Determine the [X, Y] coordinate at the center of the cell enclosing the given text.  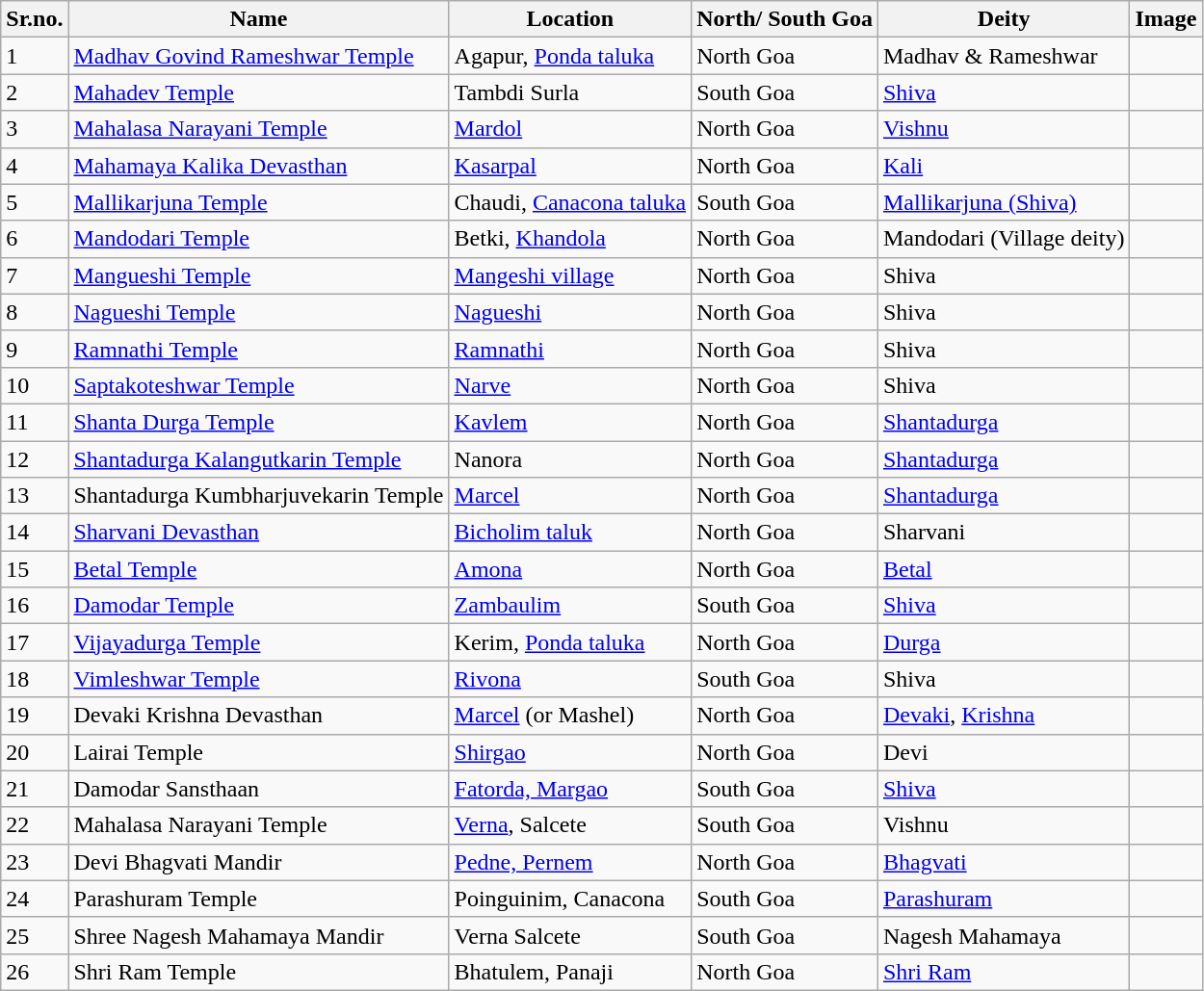
8 [35, 312]
Image [1165, 19]
Vijayadurga Temple [258, 642]
Devi Bhagvati Mandir [258, 862]
Saptakoteshwar Temple [258, 385]
Kali [1004, 166]
Narve [570, 385]
Ramnathi Temple [258, 349]
23 [35, 862]
Betki, Khandola [570, 239]
Bhagvati [1004, 862]
Nagueshi Temple [258, 312]
Nagesh Mahamaya [1004, 935]
Marcel [570, 496]
Damodar Sansthaan [258, 789]
Fatorda, Margao [570, 789]
Vimleshwar Temple [258, 679]
Deity [1004, 19]
Kerim, Ponda taluka [570, 642]
Rivona [570, 679]
22 [35, 825]
Mandodari Temple [258, 239]
12 [35, 459]
Bhatulem, Panaji [570, 972]
Devaki Krishna Devasthan [258, 716]
Kasarpal [570, 166]
Mangueshi Temple [258, 275]
14 [35, 533]
Shantadurga Kalangutkarin Temple [258, 459]
Betal Temple [258, 569]
Betal [1004, 569]
Sr.no. [35, 19]
Mallikarjuna Temple [258, 202]
2 [35, 92]
Mahamaya Kalika Devasthan [258, 166]
Location [570, 19]
Mardol [570, 129]
Madhav Govind Rameshwar Temple [258, 56]
Amona [570, 569]
Shri Ram Temple [258, 972]
15 [35, 569]
Poinguinim, Canacona [570, 899]
6 [35, 239]
Shree Nagesh Mahamaya Mandir [258, 935]
Shantadurga Kumbharjuvekarin Temple [258, 496]
Lairai Temple [258, 752]
Shirgao [570, 752]
7 [35, 275]
20 [35, 752]
18 [35, 679]
16 [35, 606]
11 [35, 422]
Mahadev Temple [258, 92]
10 [35, 385]
Parashuram Temple [258, 899]
Pedne, Pernem [570, 862]
5 [35, 202]
Nagueshi [570, 312]
Durga [1004, 642]
19 [35, 716]
Zambaulim [570, 606]
Devi [1004, 752]
Name [258, 19]
Shri Ram [1004, 972]
Verna, Salcete [570, 825]
24 [35, 899]
17 [35, 642]
Shanta Durga Temple [258, 422]
Madhav & Rameshwar [1004, 56]
Marcel (or Mashel) [570, 716]
25 [35, 935]
26 [35, 972]
4 [35, 166]
Parashuram [1004, 899]
Chaudi, Canacona taluka [570, 202]
Mallikarjuna (Shiva) [1004, 202]
Damodar Temple [258, 606]
Nanora [570, 459]
3 [35, 129]
21 [35, 789]
Devaki, Krishna [1004, 716]
Sharvani Devasthan [258, 533]
Mandodari (Village deity) [1004, 239]
9 [35, 349]
Verna Salcete [570, 935]
Ramnathi [570, 349]
Mangeshi village [570, 275]
13 [35, 496]
Bicholim taluk [570, 533]
North/ South Goa [785, 19]
Kavlem [570, 422]
1 [35, 56]
Agapur, Ponda taluka [570, 56]
Tambdi Surla [570, 92]
Sharvani [1004, 533]
